Search for the cell housing the specified text and yield its (x, y) center coordinate. 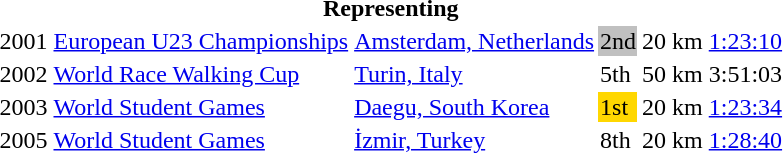
1:23:10 (745, 41)
European U23 Championships (201, 41)
World Student Games (201, 107)
Daegu, South Korea (474, 107)
2nd (618, 41)
Amsterdam, Netherlands (474, 41)
1:23:34 (745, 107)
Turin, Italy (474, 74)
5th (618, 74)
50 km (673, 74)
3:51:03 (745, 74)
World Race Walking Cup (201, 74)
1st (618, 107)
